Output the (x, y) coordinate of the center of the cell containing the given text.  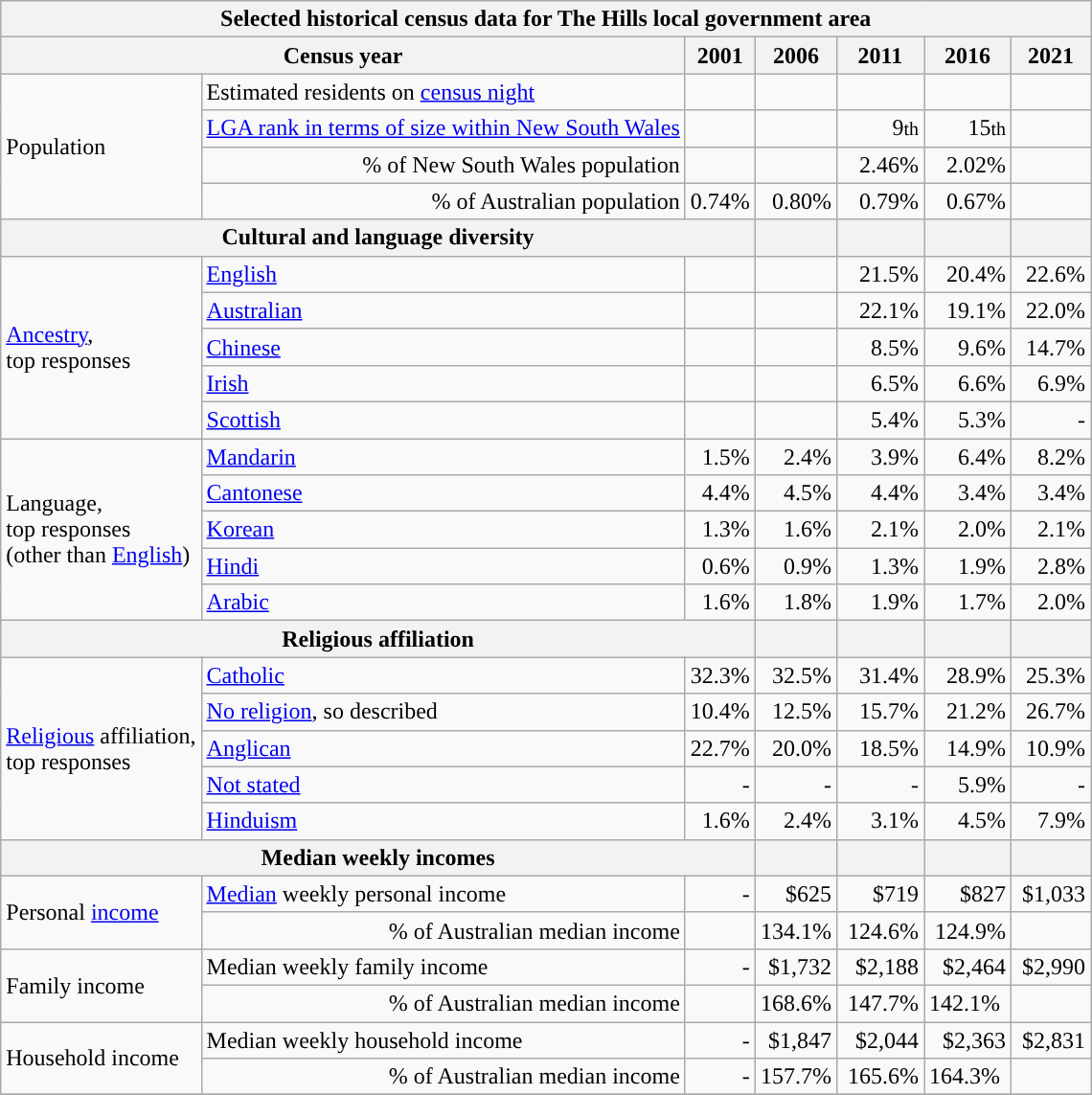
14.9% (967, 748)
0.6% (720, 566)
2.8% (1052, 566)
32.5% (795, 675)
9.6% (967, 347)
2.02% (967, 165)
15th (967, 128)
$827 (967, 894)
Language,top responses(other than English) (102, 530)
Household income (102, 1058)
$2,188 (879, 967)
Religious affiliation (378, 639)
$1,732 (795, 967)
Estimated residents on census night (443, 92)
0.74% (720, 201)
Mandarin (443, 457)
2.46% (879, 165)
3.1% (879, 821)
5.3% (967, 420)
157.7% (795, 1077)
22.7% (720, 748)
Hindi (443, 566)
22.6% (1052, 274)
0.67% (967, 201)
147.7% (879, 1003)
5.9% (967, 785)
124.9% (967, 930)
Cantonese (443, 493)
3.9% (879, 457)
9th (879, 128)
2001 (720, 56)
124.6% (879, 930)
LGA rank in terms of size within New South Wales (443, 128)
5.4% (879, 420)
21.2% (967, 712)
6.9% (1052, 383)
22.1% (879, 310)
$1,847 (795, 1039)
Median weekly household income (443, 1039)
Religious affiliation,top responses (102, 748)
Ancestry,top responses (102, 347)
0.9% (795, 566)
English (443, 274)
7.9% (1052, 821)
8.2% (1052, 457)
Arabic (443, 603)
Scottish (443, 420)
26.7% (1052, 712)
14.7% (1052, 347)
2011 (879, 56)
Hinduism (443, 821)
Census year (343, 56)
$2,831 (1052, 1039)
Cultural and language diversity (378, 238)
1.8% (795, 603)
No religion, so described (443, 712)
% of New South Wales population (443, 165)
Personal income (102, 912)
6.4% (967, 457)
142.1% (967, 1003)
Australian (443, 310)
% of Australian population (443, 201)
10.9% (1052, 748)
2016 (967, 56)
Median weekly personal income (443, 894)
Median weekly family income (443, 967)
Irish (443, 383)
1.7% (967, 603)
12.5% (795, 712)
Anglican (443, 748)
Population (102, 147)
0.79% (879, 201)
28.9% (967, 675)
8.5% (879, 347)
10.4% (720, 712)
Family income (102, 985)
22.0% (1052, 310)
20.4% (967, 274)
0.80% (795, 201)
$1,033 (1052, 894)
$719 (879, 894)
25.3% (1052, 675)
6.6% (967, 383)
Catholic (443, 675)
134.1% (795, 930)
Korean (443, 530)
1.5% (720, 457)
20.0% (795, 748)
Chinese (443, 347)
2006 (795, 56)
32.3% (720, 675)
19.1% (967, 310)
$2,464 (967, 967)
Not stated (443, 785)
$2,044 (879, 1039)
165.6% (879, 1077)
2021 (1052, 56)
$2,363 (967, 1039)
Median weekly incomes (378, 857)
168.6% (795, 1003)
$2,990 (1052, 967)
164.3% (967, 1077)
$625 (795, 894)
21.5% (879, 274)
6.5% (879, 383)
Selected historical census data for The Hills local government area (546, 19)
15.7% (879, 712)
31.4% (879, 675)
18.5% (879, 748)
